Output the (X, Y) coordinate of the center of the cell containing the given text.  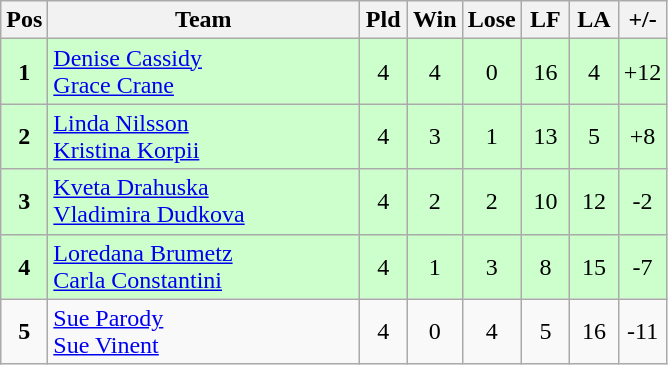
Denise Cassidy Grace Crane (204, 72)
10 (546, 202)
15 (594, 266)
Kveta Drahuska Vladimira Dudkova (204, 202)
Sue Parody Sue Vinent (204, 332)
8 (546, 266)
+12 (642, 72)
LA (594, 20)
Pld (384, 20)
Pos (24, 20)
Loredana Brumetz Carla Constantini (204, 266)
+8 (642, 136)
12 (594, 202)
Team (204, 20)
+/- (642, 20)
LF (546, 20)
Linda Nilsson Kristina Korpii (204, 136)
Lose (492, 20)
-7 (642, 266)
-2 (642, 202)
-11 (642, 332)
13 (546, 136)
Win (434, 20)
